Locate the cell with the specified text and output its [x, y] center coordinate. 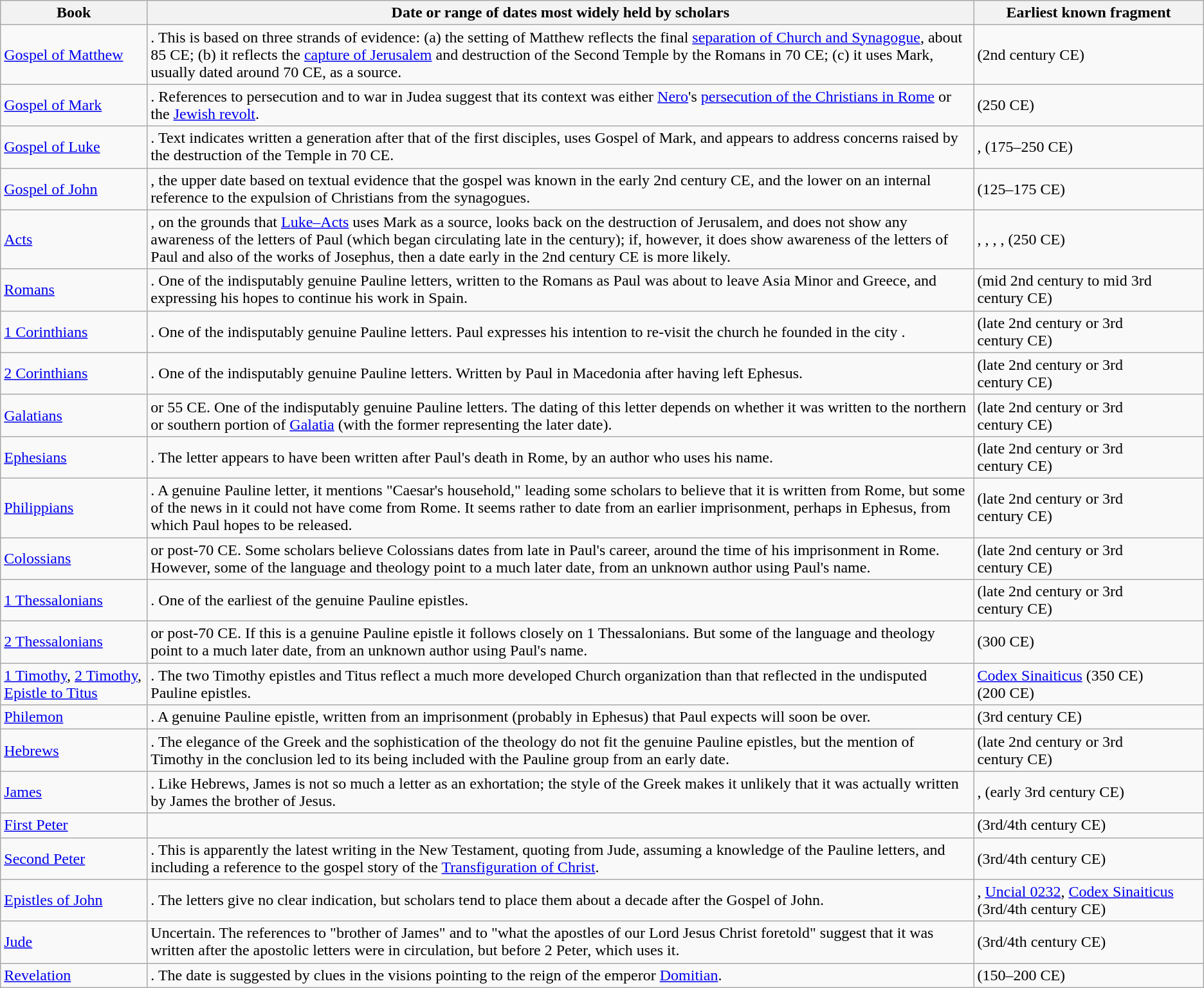
. The date is suggested by clues in the visions pointing to the reign of the emperor Domitian. [561, 975]
1 Timothy, 2 Timothy, Epistle to Titus [74, 684]
Gospel of Luke [74, 147]
Philemon [74, 717]
(125–175 CE) [1088, 189]
Philippians [74, 508]
Romans [74, 289]
Date or range of dates most widely held by scholars [561, 13]
Epistles of John [74, 901]
2 Thessalonians [74, 642]
. One of the earliest of the genuine Pauline epistles. [561, 601]
1 Thessalonians [74, 601]
. The letter appears to have been written after Paul's death in Rome, by an author who uses his name. [561, 457]
. The letters give no clear indication, but scholars tend to place them about a decade after the Gospel of John. [561, 901]
Galatians [74, 416]
(250 CE) [1088, 105]
Second Peter [74, 858]
Ephesians [74, 457]
Jude [74, 942]
, (early 3rd century CE) [1088, 792]
(mid 2nd century to mid 3rd century CE) [1088, 289]
Hebrews [74, 750]
. A genuine Pauline epistle, written from an imprisonment (probably in Ephesus) that Paul expects will soon be over. [561, 717]
Earliest known fragment [1088, 13]
James [74, 792]
, , , , (250 CE) [1088, 239]
Revelation [74, 975]
Acts [74, 239]
(2nd century CE) [1088, 55]
. The two Timothy epistles and Titus reflect a much more developed Church organization than that reflected in the undisputed Pauline epistles. [561, 684]
Book [74, 13]
, Uncial 0232, Codex Sinaiticus (3rd/4th century CE) [1088, 901]
. One of the indisputably genuine Pauline letters. Paul expresses his intention to re-visit the church he founded in the city . [561, 332]
(300 CE) [1088, 642]
(3rd century CE) [1088, 717]
Gospel of Matthew [74, 55]
Colossians [74, 558]
Gospel of John [74, 189]
First Peter [74, 825]
Codex Sinaiticus (350 CE) (200 CE) [1088, 684]
1 Corinthians [74, 332]
, (175–250 CE) [1088, 147]
. One of the indisputably genuine Pauline letters. Written by Paul in Macedonia after having left Ephesus. [561, 373]
2 Corinthians [74, 373]
Gospel of Mark [74, 105]
(150–200 CE) [1088, 975]
